Find where the given text appears and provide that cell's center as (X, Y) coordinate. 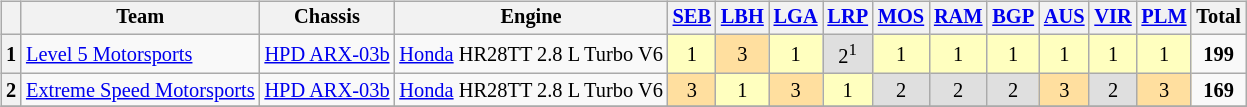
Total (1218, 18)
Extreme Speed Motorsports (140, 90)
VIR (1112, 18)
Chassis (328, 18)
AUS (1064, 18)
PLM (1164, 18)
RAM (958, 18)
Level 5 Motorsports (140, 54)
MOS (901, 18)
LGA (796, 18)
199 (1218, 54)
Engine (530, 18)
169 (1218, 90)
LBH (742, 18)
BGP (1013, 18)
Team (140, 18)
LRP (847, 18)
21 (847, 54)
SEB (692, 18)
